Identify which cell holds the provided text, then report its [x, y] central coordinate. 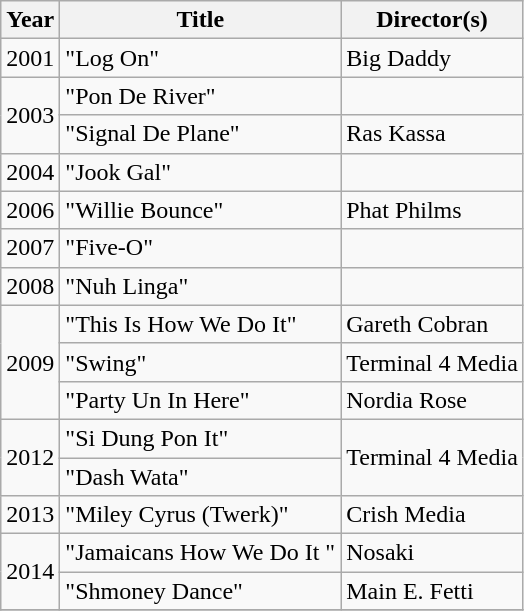
Crish Media [432, 515]
"Five-O" [200, 248]
2004 [30, 172]
"This Is How We Do It" [200, 324]
"Pon De River" [200, 96]
"Signal De Plane" [200, 134]
2009 [30, 362]
"Party Un In Here" [200, 400]
"Si Dung Pon It" [200, 438]
"Log On" [200, 58]
Gareth Cobran [432, 324]
2007 [30, 248]
2014 [30, 572]
Main E. Fetti [432, 591]
"Jook Gal" [200, 172]
Year [30, 20]
"Shmoney Dance" [200, 591]
"Dash Wata" [200, 477]
Title [200, 20]
Big Daddy [432, 58]
Phat Philms [432, 210]
2013 [30, 515]
2003 [30, 115]
"Willie Bounce" [200, 210]
"Miley Cyrus (Twerk)" [200, 515]
"Nuh Linga" [200, 286]
2012 [30, 457]
Director(s) [432, 20]
2006 [30, 210]
Nosaki [432, 553]
2008 [30, 286]
"Swing" [200, 362]
2001 [30, 58]
"Jamaicans How We Do It " [200, 553]
Nordia Rose [432, 400]
Ras Kassa [432, 134]
